Detect which cell encompasses the target text, then output its (x, y) center coordinate. 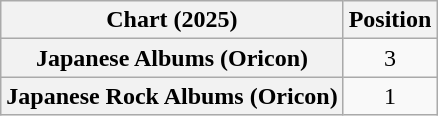
3 (390, 58)
Chart (2025) (172, 20)
Japanese Rock Albums (Oricon) (172, 96)
Position (390, 20)
1 (390, 96)
Japanese Albums (Oricon) (172, 58)
